Provide the [X, Y] coordinate of the cell's center where the given text is located.  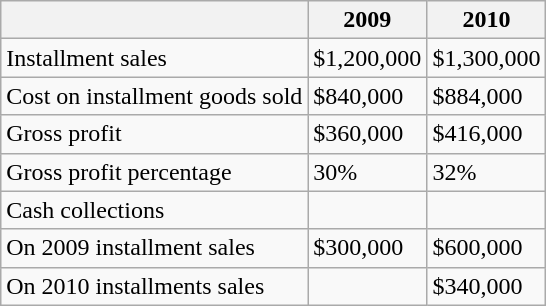
$300,000 [368, 248]
Cash collections [154, 210]
$360,000 [368, 134]
Gross profit percentage [154, 172]
$840,000 [368, 96]
$416,000 [486, 134]
$1,300,000 [486, 58]
2010 [486, 20]
$1,200,000 [368, 58]
On 2010 installments sales [154, 286]
On 2009 installment sales [154, 248]
$600,000 [486, 248]
$884,000 [486, 96]
2009 [368, 20]
Cost on installment goods sold [154, 96]
30% [368, 172]
32% [486, 172]
Installment sales [154, 58]
$340,000 [486, 286]
Gross profit [154, 134]
